Scan for the cell matching the given text and deliver its [x, y] coordinate at center. 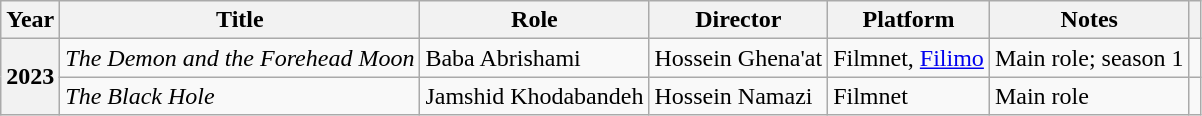
Main role; season 1 [1089, 58]
The Black Hole [240, 96]
Filmnet [909, 96]
Notes [1089, 20]
Title [240, 20]
Hossein Ghena'at [738, 58]
Baba Abrishami [534, 58]
Director [738, 20]
Hossein Namazi [738, 96]
Main role [1089, 96]
Role [534, 20]
Year [30, 20]
2023 [30, 77]
Jamshid Khodabandeh [534, 96]
Platform [909, 20]
The Demon and the Forehead Moon [240, 58]
Filmnet, Filimo [909, 58]
